Find where the given text appears and provide that cell's center as (X, Y) coordinate. 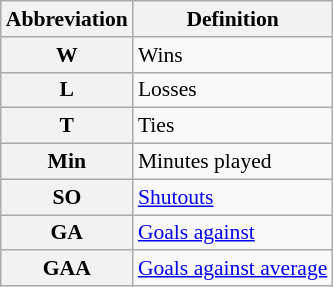
Min (67, 162)
GAA (67, 269)
Shutouts (233, 197)
T (67, 126)
Ties (233, 126)
Definition (233, 19)
L (67, 90)
Goals against average (233, 269)
W (67, 55)
Wins (233, 55)
Losses (233, 90)
Goals against (233, 233)
GA (67, 233)
Abbreviation (67, 19)
Minutes played (233, 162)
SO (67, 197)
